Return the [x, y] coordinate for the center point of the cell that contains the specified text.  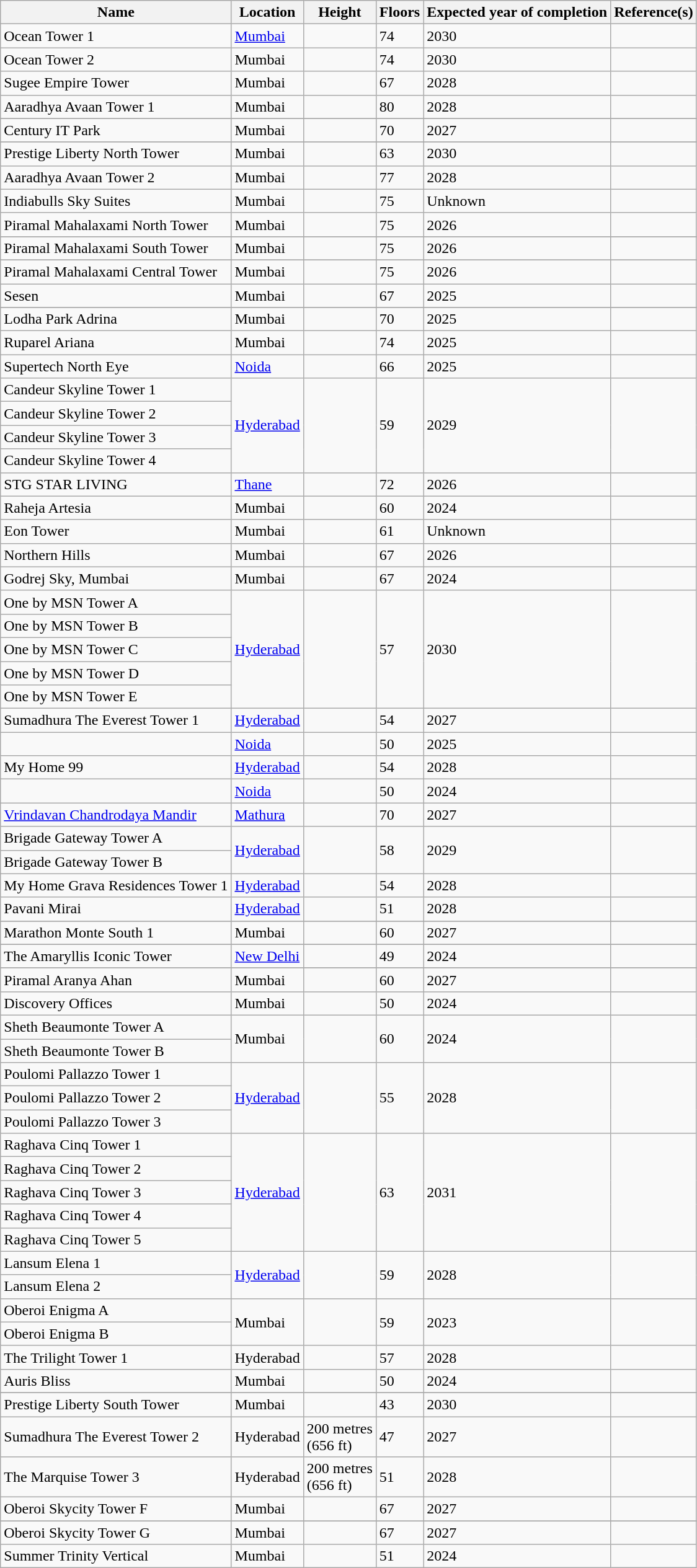
Sheth Beaumonte Tower A [116, 1027]
Piramal Aranya Ahan [116, 980]
Ocean Tower 2 [116, 60]
One by MSN Tower D [116, 673]
Raghava Cinq Tower 2 [116, 1169]
Raghava Cinq Tower 4 [116, 1216]
Godrej Sky, Mumbai [116, 578]
2023 [517, 1322]
Oberoi Enigma A [116, 1310]
One by MSN Tower E [116, 697]
Raghava Cinq Tower 5 [116, 1239]
Oberoi Enigma B [116, 1334]
Sheth Beaumonte Tower B [116, 1051]
Location [267, 12]
One by MSN Tower C [116, 649]
STG STAR LIVING [116, 484]
Height [340, 12]
Raghava Cinq Tower 1 [116, 1145]
Marathon Monte South 1 [116, 932]
Brigade Gateway Tower B [116, 862]
Sesen [116, 296]
Piramal Mahalaxami North Tower [116, 224]
Name [116, 12]
Brigade Gateway Tower A [116, 838]
72 [399, 484]
Raghava Cinq Tower 3 [116, 1192]
Candeur Skyline Tower 3 [116, 437]
Candeur Skyline Tower 2 [116, 414]
My Home 99 [116, 768]
Piramal Mahalaxami South Tower [116, 248]
Expected year of completion [517, 12]
Ocean Tower 1 [116, 36]
Candeur Skyline Tower 1 [116, 390]
Reference(s) [654, 12]
Prestige Liberty North Tower [116, 154]
Poulomi Pallazzo Tower 3 [116, 1122]
The Amaryllis Iconic Tower [116, 956]
Pavani Mirai [116, 909]
Lansum Elena 1 [116, 1263]
Floors [399, 12]
Poulomi Pallazzo Tower 1 [116, 1074]
Supertech North Eye [116, 366]
Summer Trinity Vertical [116, 1556]
61 [399, 531]
47 [399, 1436]
Indiabulls Sky Suites [116, 201]
Thane [267, 484]
66 [399, 366]
77 [399, 177]
New Delhi [267, 956]
Century IT Park [116, 130]
Aaradhya Avaan Tower 1 [116, 107]
Ruparel Ariana [116, 343]
Prestige Liberty South Tower [116, 1404]
Oberoi Skycity Tower G [116, 1533]
Lansum Elena 2 [116, 1287]
Mathura [267, 815]
Vrindavan Chandrodaya Mandir [116, 815]
58 [399, 850]
2031 [517, 1192]
Sumadhura The Everest Tower 2 [116, 1436]
Eon Tower [116, 531]
Lodha Park Adrina [116, 319]
One by MSN Tower B [116, 626]
49 [399, 956]
Aaradhya Avaan Tower 2 [116, 177]
One by MSN Tower A [116, 602]
Raheja Artesia [116, 508]
Auris Bliss [116, 1381]
The Trilight Tower 1 [116, 1357]
Sugee Empire Tower [116, 83]
43 [399, 1404]
Candeur Skyline Tower 4 [116, 461]
Oberoi Skycity Tower F [116, 1509]
Sumadhura The Everest Tower 1 [116, 720]
Discovery Offices [116, 1003]
80 [399, 107]
55 [399, 1098]
The Marquise Tower 3 [116, 1477]
Piramal Mahalaxami Central Tower [116, 272]
Northern Hills [116, 555]
Poulomi Pallazzo Tower 2 [116, 1098]
My Home Grava Residences Tower 1 [116, 885]
